Scan for the cell matching the given text and deliver its (X, Y) coordinate at center. 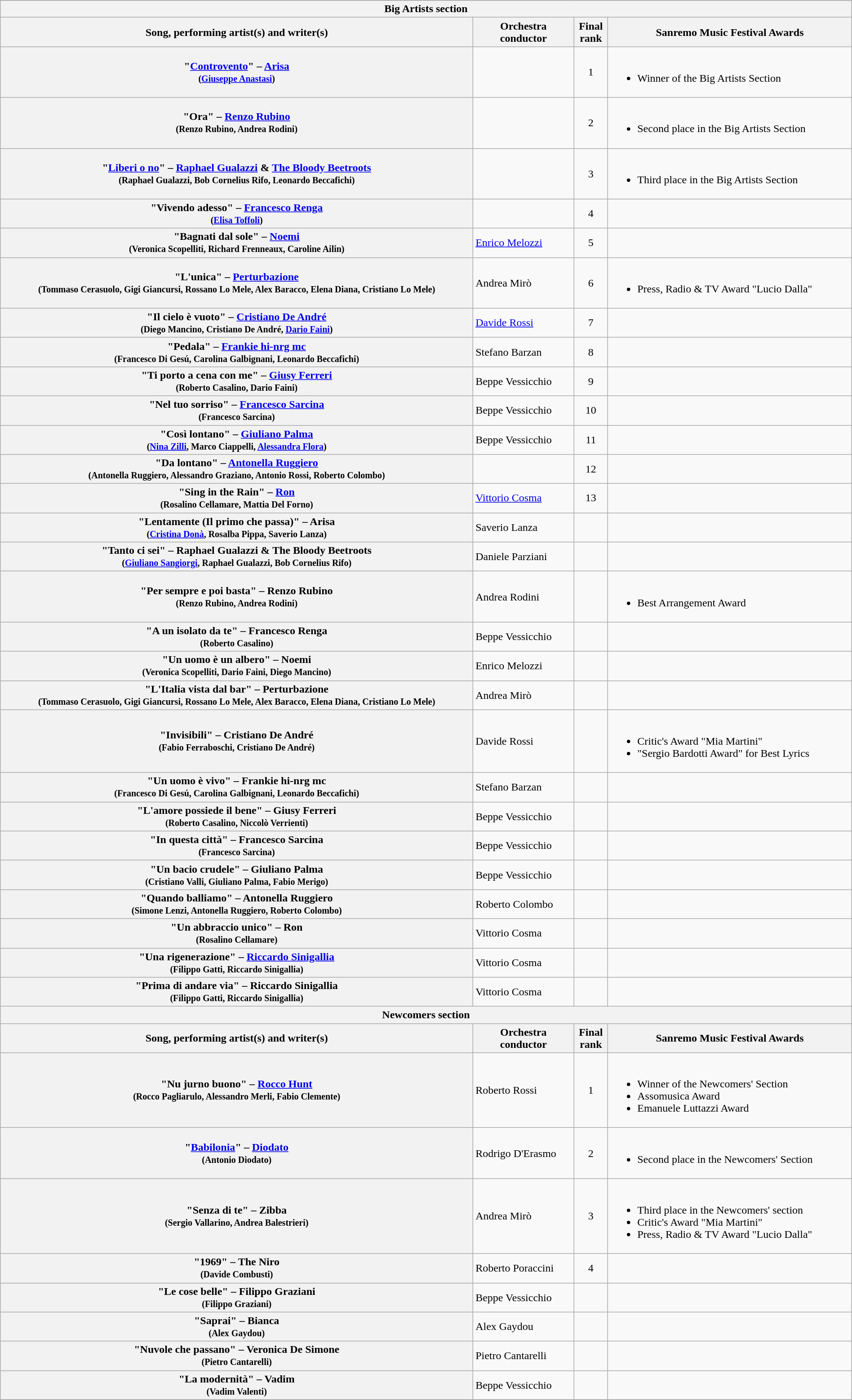
Second place in the Big Artists Section (730, 123)
"Invisibili" – Cristiano De André(Fabio Ferraboschi, Cristiano De André) (237, 741)
"Il cielo è vuoto" – Cristiano De André(Diego Mancino, Cristiano De André, Dario Faini) (237, 322)
"Ora" – Renzo Rubino(Renzo Rubino, Andrea Rodini) (237, 123)
"Senza di te" – Zibba(Sergio Vallarino, Andrea Balestrieri) (237, 1216)
"Da lontano" – Antonella Ruggiero(Antonella Ruggiero, Alessandro Graziano, Antonio Rossi, Roberto Colombo) (237, 469)
"Pedala" – Frankie hi-nrg mc(Francesco Di Gesú, Carolina Galbignani, Leonardo Beccafichi) (237, 352)
5 (591, 243)
"Prima di andare via" – Riccardo Sinigallia(Filippo Gatti, Riccardo Sinigallia) (237, 992)
"Tanto ci sei" – Raphael Gualazzi & The Bloody Beetroots(Giuliano Sangiorgi, Raphael Gualazzi, Bob Cornelius Rifo) (237, 557)
Best Arrangement Award (730, 596)
"Vivendo adesso" – Francesco Renga(Elisa Toffoli) (237, 214)
"Nu jurno buono" – Rocco Hunt(Rocco Pagliarulo, Alessandro Merli, Fabio Clemente) (237, 1091)
"L'unica" – Perturbazione(Tommaso Cerasuolo, Gigi Giancursi, Rossano Lo Mele, Alex Baracco, Elena Diana, Cristiano Lo Mele) (237, 283)
"Liberi o no" – Raphael Gualazzi & The Bloody Beetroots(Raphael Gualazzi, Bob Cornelius Rifo, Leonardo Beccafichi) (237, 173)
"Quando balliamo" – Antonella Ruggiero(Simone Lenzi, Antonella Ruggiero, Roberto Colombo) (237, 904)
"Un bacio crudele" – Giuliano Palma(Cristiano Valli, Giuliano Palma, Fabio Merigo) (237, 875)
"Un uomo è un albero" – Noemi(Veronica Scopelliti, Dario Faini, Diego Mancino) (237, 666)
"Saprai" – Bianca(Alex Gaydou) (237, 1327)
Winner of the Newcomers' SectionAssomusica AwardEmanuele Luttazzi Award (730, 1091)
"Lentamente (Il primo che passa)" – Arisa(Cristina Donà, Rosalba Pippa, Saverio Lanza) (237, 527)
Winner of the Big Artists Section (730, 72)
Andrea Rodini (524, 596)
"Un abbraccio unico" – Ron(Rosalino Cellamare) (237, 933)
Third place in the Big Artists Section (730, 173)
"Sing in the Rain" – Ron(Rosalino Cellamare, Mattia Del Forno) (237, 499)
"L'amore possiede il bene" – Giusy Ferreri(Roberto Casalino, Niccolò Verrienti) (237, 817)
"La modernità" – Vadim(Vadim Valenti) (237, 1385)
13 (591, 499)
Second place in the Newcomers' Section (730, 1153)
"Un uomo è vivo" – Frankie hi-nrg mc(Francesco Di Gesú, Carolina Galbignani, Leonardo Beccafichi) (237, 787)
Daniele Parziani (524, 557)
"Così lontano" – Giuliano Palma(Nina Zilli, Marco Ciappelli, Alessandra Flora) (237, 439)
"Una rigenerazione" – Riccardo Sinigallia(Filippo Gatti, Riccardo Sinigallia) (237, 962)
7 (591, 322)
8 (591, 352)
"A un isolato da te" – Francesco Renga(Roberto Casalino) (237, 637)
Critic's Award "Mia Martini""Sergio Bardotti Award" for Best Lyrics (730, 741)
11 (591, 439)
"L'Italia vista dal bar" – Perturbazione(Tommaso Cerasuolo, Gigi Giancursi, Rossano Lo Mele, Alex Baracco, Elena Diana, Cristiano Lo Mele) (237, 695)
Rodrigo D'Erasmo (524, 1153)
Pietro Cantarelli (524, 1356)
10 (591, 411)
Roberto Poraccini (524, 1268)
"Nel tuo sorriso" – Francesco Sarcina(Francesco Sarcina) (237, 411)
Newcomers section (426, 1015)
Alex Gaydou (524, 1327)
"Nuvole che passano" – Veronica De Simone(Pietro Cantarelli) (237, 1356)
"Bagnati dal sole" – Noemi(Veronica Scopelliti, Richard Frenneaux, Caroline Ailin) (237, 243)
12 (591, 469)
Press, Radio & TV Award "Lucio Dalla" (730, 283)
Roberto Rossi (524, 1091)
"In questa città" – Francesco Sarcina(Francesco Sarcina) (237, 845)
Roberto Colombo (524, 904)
"Controvento" – Arisa(Giuseppe Anastasi) (237, 72)
6 (591, 283)
9 (591, 381)
"Babilonia" – Diodato(Antonio Diodato) (237, 1153)
"Ti porto a cena con me" – Giusy Ferreri(Roberto Casalino, Dario Faini) (237, 381)
"Le cose belle" – Filippo Graziani(Filippo Graziani) (237, 1297)
"1969" – The Niro(Davide Combusti) (237, 1268)
"Per sempre e poi basta" – Renzo Rubino(Renzo Rubino, Andrea Rodini) (237, 596)
Saverio Lanza (524, 527)
Big Artists section (426, 9)
Third place in the Newcomers' sectionCritic's Award "Mia Martini"Press, Radio & TV Award "Lucio Dalla" (730, 1216)
